Search for the cell housing the specified text and yield its [X, Y] center coordinate. 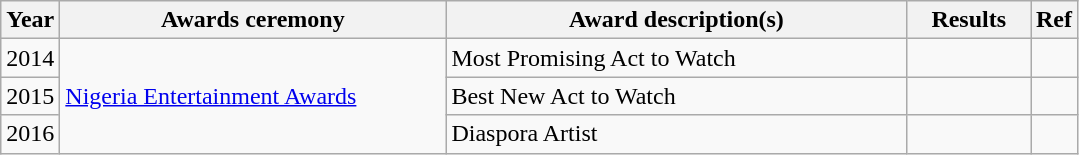
2015 [30, 96]
Ref [1054, 20]
Award description(s) [676, 20]
Nigeria Entertainment Awards [253, 96]
Best New Act to Watch [676, 96]
Year [30, 20]
2014 [30, 58]
Awards ceremony [253, 20]
Results [969, 20]
2016 [30, 134]
Diaspora Artist [676, 134]
Most Promising Act to Watch [676, 58]
